Search for the cell housing the specified text and yield its (x, y) center coordinate. 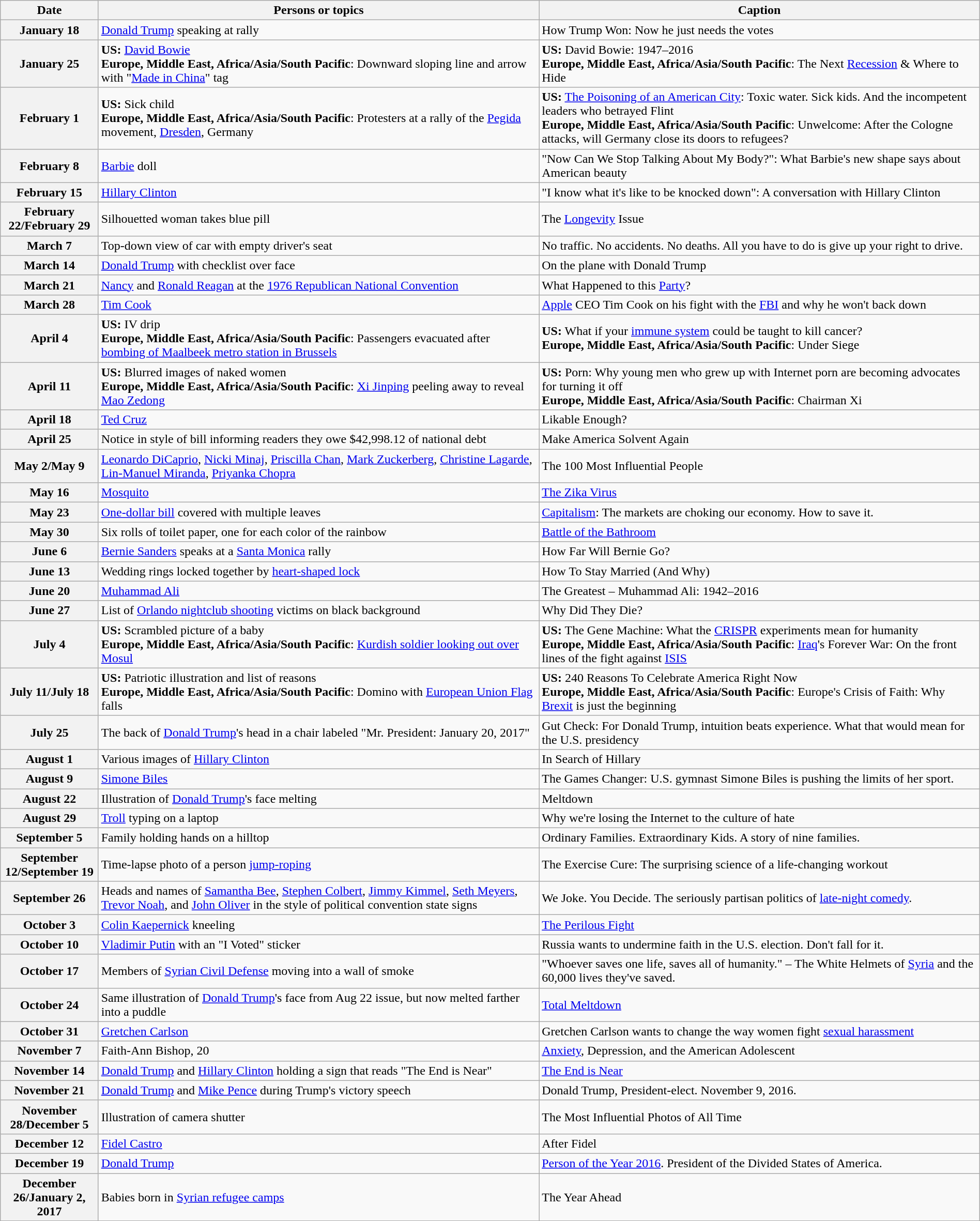
February 22/February 29 (50, 219)
June 13 (50, 571)
We Joke. You Decide. The seriously partisan politics of late-night comedy. (760, 898)
How Far Will Bernie Go? (760, 552)
Illustration of camera shutter (318, 1117)
The End is Near (760, 1071)
Ted Cruz (318, 420)
US: IV dripEurope, Middle East, Africa/Asia/South Pacific: Passengers evacuated after bombing of Maalbeek metro station in Brussels (318, 338)
The 100 Most Influential People (760, 466)
Gretchen Carlson wants to change the way women fight sexual harassment (760, 1031)
Vladimir Putin with an "I Voted" sticker (318, 944)
Capitalism: The markets are choking our economy. How to save it. (760, 512)
Muhammad Ali (318, 591)
July 11/July 18 (50, 692)
Members of Syrian Civil Defense moving into a wall of smoke (318, 971)
US: David BowieEurope, Middle East, Africa/Asia/South Pacific: Downward sloping line and arrow with "Made in China" tag (318, 64)
December 12 (50, 1143)
No traffic. No accidents. No deaths. All you have to do is give up your right to drive. (760, 246)
Various images of Hillary Clinton (318, 759)
Troll typing on a laptop (318, 818)
August 29 (50, 818)
October 10 (50, 944)
Total Meltdown (760, 1005)
August 9 (50, 779)
February 1 (50, 118)
US: Blurred images of naked womenEurope, Middle East, Africa/Asia/South Pacific: Xi Jinping peeling away to reveal Mao Zedong (318, 386)
The Zika Virus (760, 493)
May 16 (50, 493)
January 18 (50, 30)
November 7 (50, 1051)
The back of Donald Trump's head in a chair labeled "Mr. President: January 20, 2017" (318, 732)
April 18 (50, 420)
May 23 (50, 512)
Battle of the Bathroom (760, 532)
Mosquito (318, 493)
Why we're losing the Internet to the culture of hate (760, 818)
Nancy and Ronald Reagan at the 1976 Republican National Convention (318, 285)
Donald Trump and Mike Pence during Trump's victory speech (318, 1090)
"I know what it's like to be knocked down": A conversation with Hillary Clinton (760, 192)
"Whoever saves one life, saves all of humanity." – The White Helmets of Syria and the 60,000 lives they've saved. (760, 971)
March 21 (50, 285)
December 19 (50, 1163)
How To Stay Married (And Why) (760, 571)
How Trump Won: Now he just needs the votes (760, 30)
List of Orlando nightclub shooting victims on black background (318, 610)
In Search of Hillary (760, 759)
Babies born in Syrian refugee camps (318, 1197)
Ordinary Families. Extraordinary Kids. A story of nine families. (760, 838)
Fidel Castro (318, 1143)
One-dollar bill covered with multiple leaves (318, 512)
July 25 (50, 732)
Time-lapse photo of a person jump-roping (318, 864)
May 30 (50, 532)
April 11 (50, 386)
August 22 (50, 799)
February 15 (50, 192)
December 26/January 2, 2017 (50, 1197)
Top-down view of car with empty driver's seat (318, 246)
Wedding rings locked together by heart-shaped lock (318, 571)
Donald Trump (318, 1163)
Donald Trump speaking at rally (318, 30)
September 5 (50, 838)
Caption (760, 10)
September 26 (50, 898)
The Year Ahead (760, 1197)
April 25 (50, 439)
Leonardo DiCaprio, Nicki Minaj, Priscilla Chan, Mark Zuckerberg, Christine Lagarde, Lin-Manuel Miranda, Priyanka Chopra (318, 466)
Anxiety, Depression, and the American Adolescent (760, 1051)
Gut Check: For Donald Trump, intuition beats experience. What that would mean for the U.S. presidency (760, 732)
March 7 (50, 246)
Meltdown (760, 799)
Why Did They Die? (760, 610)
The Greatest – Muhammad Ali: 1942–2016 (760, 591)
Persons or topics (318, 10)
February 8 (50, 165)
US: Sick childEurope, Middle East, Africa/Asia/South Pacific: Protesters at a rally of the Pegida movement, Dresden, Germany (318, 118)
June 20 (50, 591)
June 27 (50, 610)
The Games Changer: U.S. gymnast Simone Biles is pushing the limits of her sport. (760, 779)
Barbie doll (318, 165)
The Perilous Fight (760, 925)
October 3 (50, 925)
Illustration of Donald Trump's face melting (318, 799)
July 4 (50, 644)
US: Patriotic illustration and list of reasonsEurope, Middle East, Africa/Asia/South Pacific: Domino with European Union Flag falls (318, 692)
Tim Cook (318, 304)
Faith-Ann Bishop, 20 (318, 1051)
November 14 (50, 1071)
March 14 (50, 265)
The Longevity Issue (760, 219)
January 25 (50, 64)
Donald Trump, President-elect. November 9, 2016. (760, 1090)
October 24 (50, 1005)
Simone Biles (318, 779)
August 1 (50, 759)
Person of the Year 2016. President of the Divided States of America. (760, 1163)
Date (50, 10)
November 28/December 5 (50, 1117)
After Fidel (760, 1143)
Colin Kaepernick kneeling (318, 925)
November 21 (50, 1090)
Donald Trump and Hillary Clinton holding a sign that reads "The End is Near" (318, 1071)
Gretchen Carlson (318, 1031)
The Most Influential Photos of All Time (760, 1117)
"Now Can We Stop Talking About My Body?": What Barbie's new shape says about American beauty (760, 165)
Russia wants to undermine faith in the U.S. election. Don't fall for it. (760, 944)
June 6 (50, 552)
October 31 (50, 1031)
March 28 (50, 304)
Apple CEO Tim Cook on his fight with the FBI and why he won't back down (760, 304)
What Happened to this Party? (760, 285)
Donald Trump with checklist over face (318, 265)
April 4 (50, 338)
October 17 (50, 971)
Same illustration of Donald Trump's face from Aug 22 issue, but now melted farther into a puddle (318, 1005)
May 2/May 9 (50, 466)
On the plane with Donald Trump (760, 265)
The Exercise Cure: The surprising science of a life-changing workout (760, 864)
Notice in style of bill informing readers they owe $42,998.12 of national debt (318, 439)
US: David Bowie: 1947–2016Europe, Middle East, Africa/Asia/South Pacific: The Next Recession & Where to Hide (760, 64)
Silhouetted woman takes blue pill (318, 219)
US: What if your immune system could be taught to kill cancer?Europe, Middle East, Africa/Asia/South Pacific: Under Siege (760, 338)
Make America Solvent Again (760, 439)
Hillary Clinton (318, 192)
Likable Enough? (760, 420)
US: Scrambled picture of a babyEurope, Middle East, Africa/Asia/South Pacific: Kurdish soldier looking out over Mosul (318, 644)
September 12/September 19 (50, 864)
Six rolls of toilet paper, one for each color of the rainbow (318, 532)
Bernie Sanders speaks at a Santa Monica rally (318, 552)
Family holding hands on a hilltop (318, 838)
